Scan for the cell matching the given text and deliver its (x, y) coordinate at center. 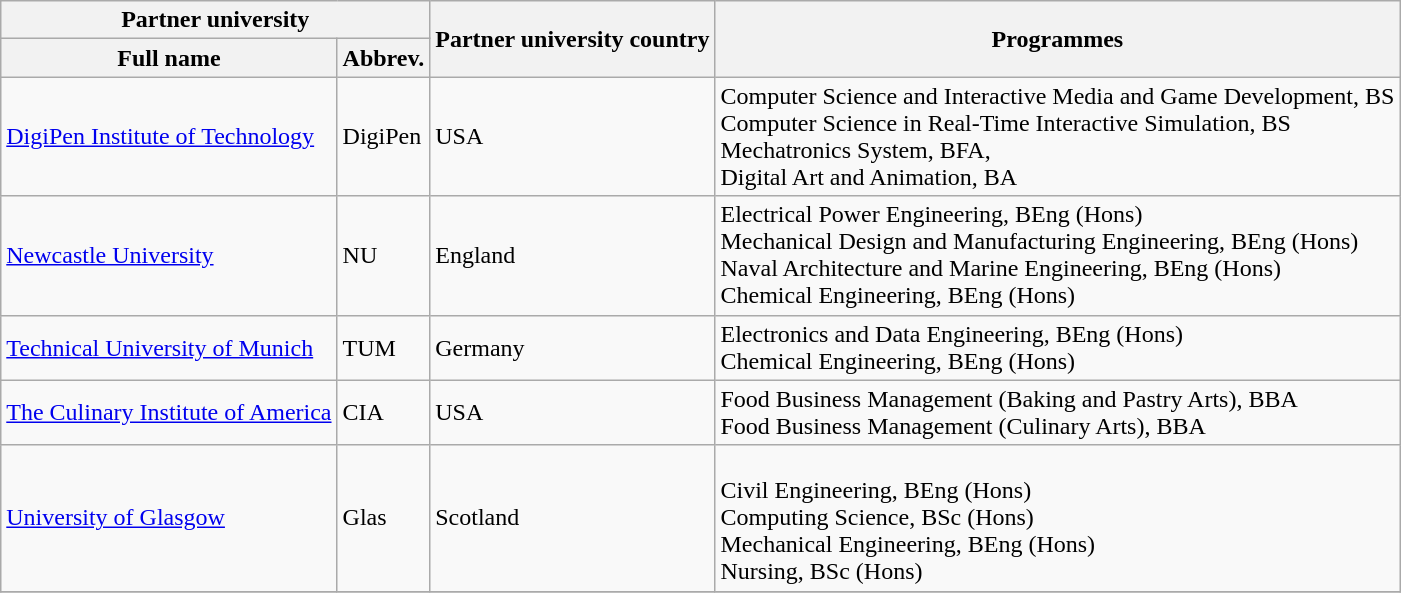
Abbrev. (384, 58)
Full name (169, 58)
Glas (384, 518)
The Culinary Institute of America (169, 412)
DigiPen Institute of Technology (169, 136)
Civil Engineering, BEng (Hons)Computing Science, BSc (Hons)Mechanical Engineering, BEng (Hons)Nursing, BSc (Hons) (1058, 518)
England (572, 256)
Food Business Management (Baking and Pastry Arts), BBAFood Business Management (Culinary Arts), BBA (1058, 412)
Partner university country (572, 39)
Newcastle University (169, 256)
University of Glasgow (169, 518)
CIA (384, 412)
Germany (572, 348)
Programmes (1058, 39)
Scotland (572, 518)
NU (384, 256)
DigiPen (384, 136)
Electronics and Data Engineering, BEng (Hons)Chemical Engineering, BEng (Hons) (1058, 348)
Technical University of Munich (169, 348)
Partner university (216, 20)
TUM (384, 348)
